Determine the (x, y) coordinate at the center of the cell enclosing the given text.  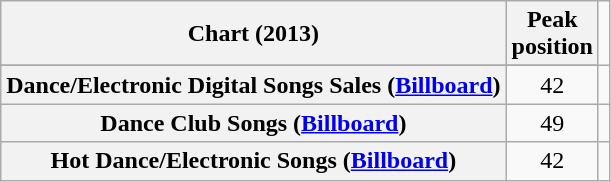
Dance Club Songs (Billboard) (254, 123)
Hot Dance/Electronic Songs (Billboard) (254, 161)
Chart (2013) (254, 34)
Peakposition (552, 34)
49 (552, 123)
Dance/Electronic Digital Songs Sales (Billboard) (254, 85)
